Locate the cell with the specified text and output its (x, y) center coordinate. 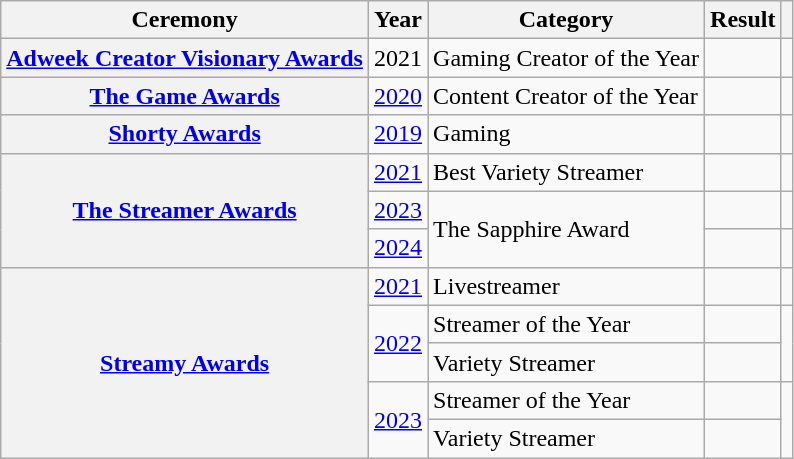
2022 (398, 343)
Gaming (566, 134)
The Streamer Awards (185, 210)
Result (743, 20)
Livestreamer (566, 286)
Adweek Creator Visionary Awards (185, 58)
Year (398, 20)
Gaming Creator of the Year (566, 58)
Best Variety Streamer (566, 172)
2019 (398, 134)
Streamy Awards (185, 362)
Shorty Awards (185, 134)
The Sapphire Award (566, 229)
Category (566, 20)
2020 (398, 96)
2024 (398, 248)
The Game Awards (185, 96)
Content Creator of the Year (566, 96)
Ceremony (185, 20)
